Output the [X, Y] coordinate of the center of the cell containing the given text.  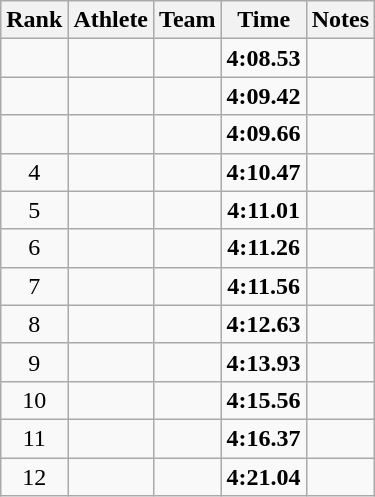
Notes [340, 20]
4:16.37 [264, 438]
Rank [34, 20]
6 [34, 248]
4:09.42 [264, 96]
11 [34, 438]
Time [264, 20]
4:15.56 [264, 400]
4:13.93 [264, 362]
12 [34, 477]
4:08.53 [264, 58]
4:11.26 [264, 248]
4:11.56 [264, 286]
4:12.63 [264, 324]
4:21.04 [264, 477]
4:11.01 [264, 210]
4:10.47 [264, 172]
5 [34, 210]
7 [34, 286]
Team [188, 20]
Athlete [111, 20]
4:09.66 [264, 134]
10 [34, 400]
8 [34, 324]
4 [34, 172]
9 [34, 362]
